Return (X, Y) of the center of cell containing provided text 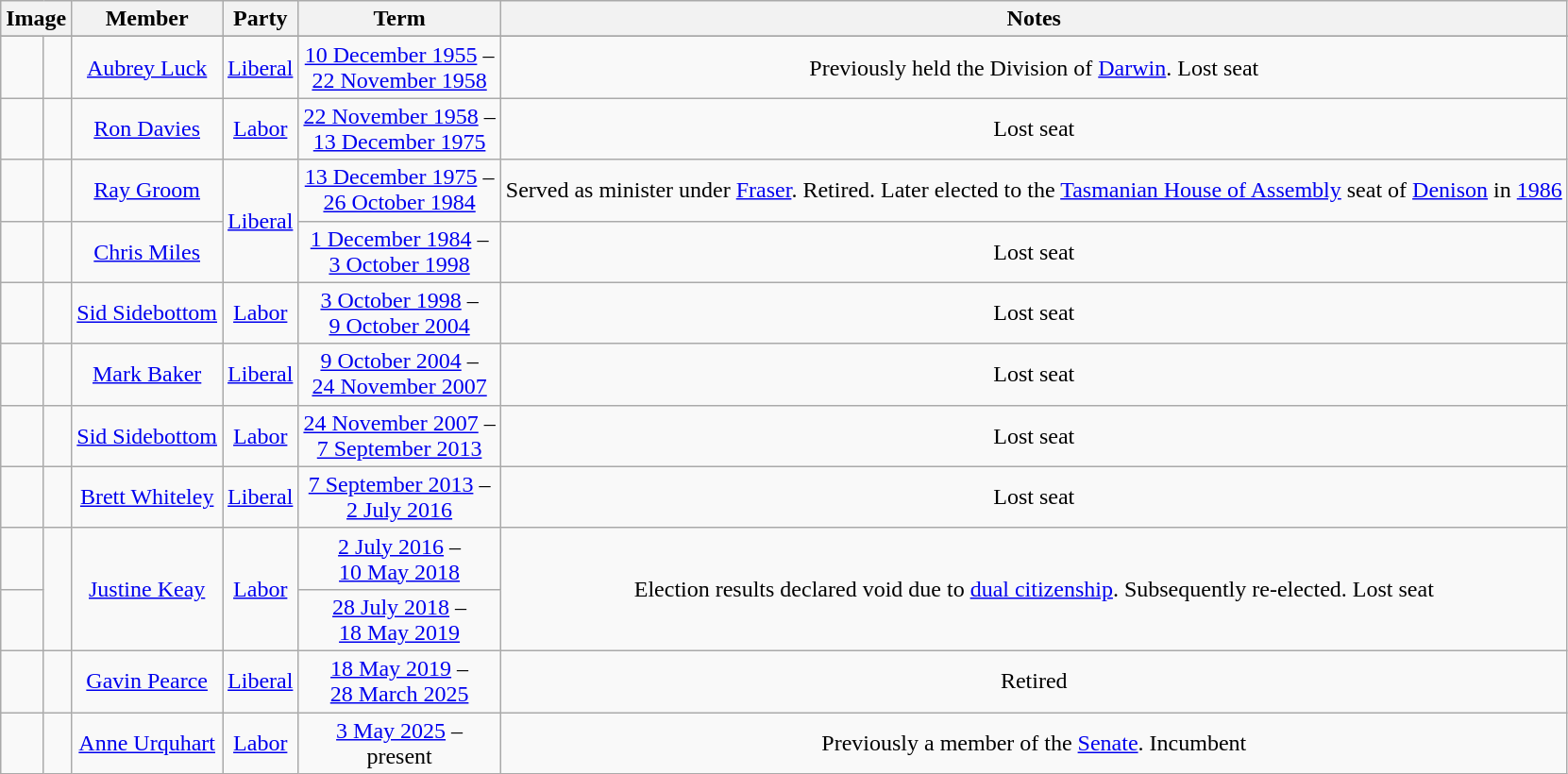
28 July 2018 –18 May 2019 (399, 619)
7 September 2013 –2 July 2016 (399, 496)
Chris Miles (147, 251)
3 May 2025 –present (399, 742)
Retired (1034, 681)
22 November 1958 –13 December 1975 (399, 128)
Served as minister under Fraser. Retired. Later elected to the Tasmanian House of Assembly seat of Denison in 1986 (1034, 191)
18 May 2019 –28 March 2025 (399, 681)
Image (36, 19)
9 October 2004 –24 November 2007 (399, 374)
Mark Baker (147, 374)
24 November 2007 –7 September 2013 (399, 436)
1 December 1984 –3 October 1998 (399, 251)
Justine Keay (147, 589)
13 December 1975 –26 October 1984 (399, 191)
Brett Whiteley (147, 496)
Previously held the Division of Darwin. Lost seat (1034, 68)
Ray Groom (147, 191)
Gavin Pearce (147, 681)
Anne Urquhart (147, 742)
10 December 1955 –22 November 1958 (399, 68)
Ron Davies (147, 128)
Term (399, 19)
Party (261, 19)
2 July 2016 –10 May 2018 (399, 559)
Election results declared void due to dual citizenship. Subsequently re-elected. Lost seat (1034, 589)
Notes (1034, 19)
Aubrey Luck (147, 68)
Previously a member of the Senate. Incumbent (1034, 742)
Member (147, 19)
3 October 1998 –9 October 2004 (399, 313)
